Identify which cell holds the provided text, then report its [x, y] central coordinate. 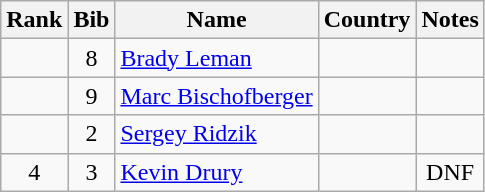
Rank [34, 20]
Notes [450, 20]
3 [92, 172]
9 [92, 96]
Bib [92, 20]
Marc Bischofberger [216, 96]
Kevin Drury [216, 172]
Country [367, 20]
Name [216, 20]
4 [34, 172]
DNF [450, 172]
Brady Leman [216, 58]
2 [92, 134]
Sergey Ridzik [216, 134]
8 [92, 58]
